For the text-containing cell, return its midpoint in (x, y) coordinate format. 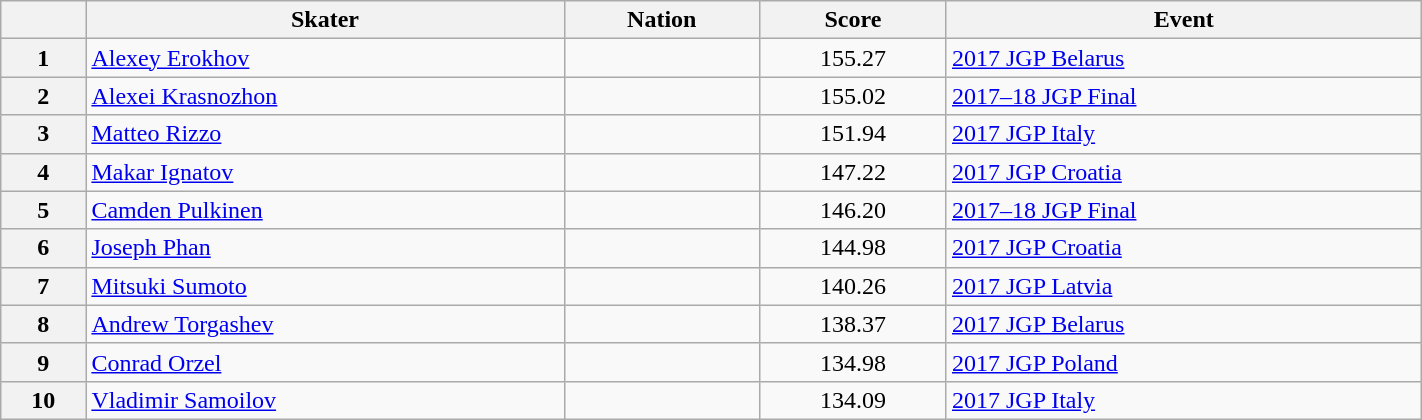
7 (44, 286)
Event (1184, 20)
10 (44, 400)
Score (852, 20)
4 (44, 172)
3 (44, 134)
147.22 (852, 172)
Conrad Orzel (325, 362)
Alexei Krasnozhon (325, 96)
140.26 (852, 286)
1 (44, 58)
Camden Pulkinen (325, 210)
8 (44, 324)
Andrew Torgashev (325, 324)
2017 JGP Latvia (1184, 286)
155.27 (852, 58)
5 (44, 210)
138.37 (852, 324)
146.20 (852, 210)
151.94 (852, 134)
Vladimir Samoilov (325, 400)
134.98 (852, 362)
Matteo Rizzo (325, 134)
Mitsuki Sumoto (325, 286)
155.02 (852, 96)
9 (44, 362)
144.98 (852, 248)
Joseph Phan (325, 248)
2 (44, 96)
6 (44, 248)
134.09 (852, 400)
Alexey Erokhov (325, 58)
Skater (325, 20)
2017 JGP Poland (1184, 362)
Makar Ignatov (325, 172)
Nation (662, 20)
